Pinpoint the cell where the given text exists, returning its [X, Y] midpoint coordinate. 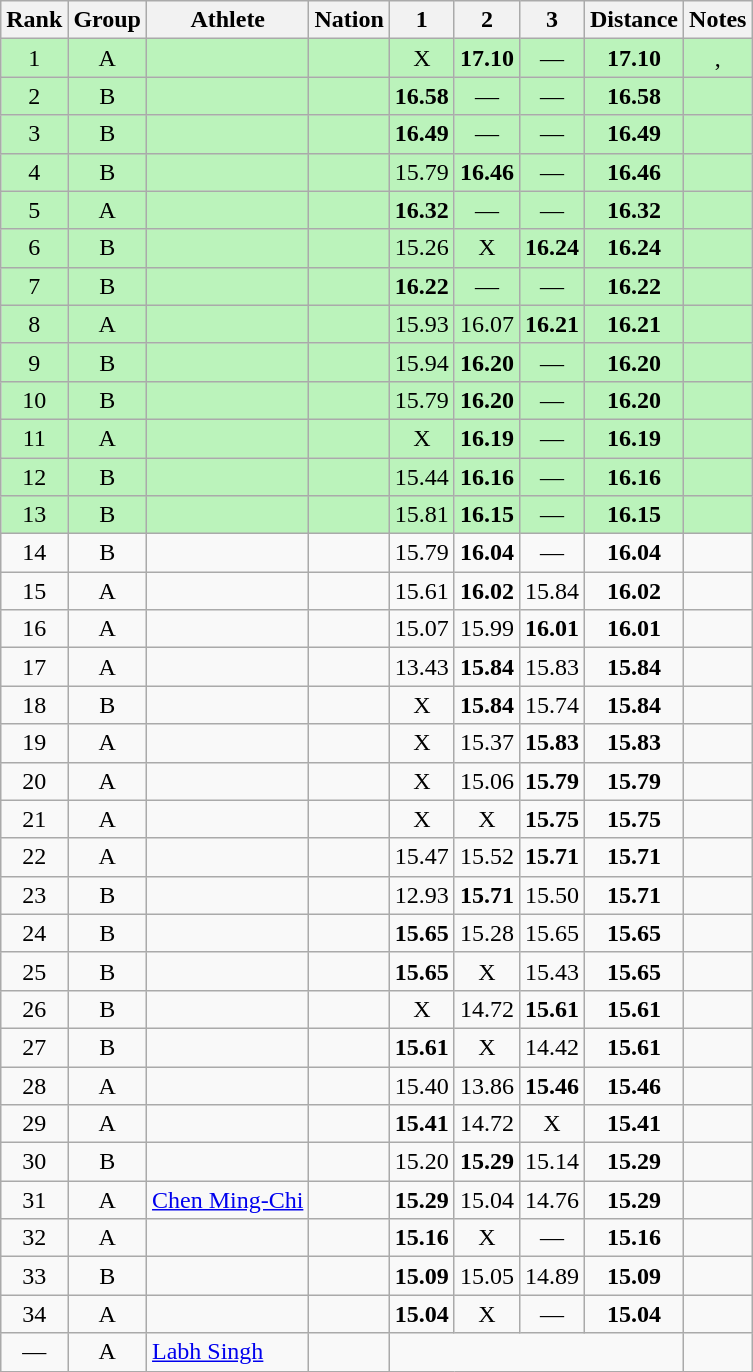
15 [34, 591]
15.94 [422, 362]
31 [34, 1200]
15.74 [552, 705]
13 [34, 515]
15.07 [422, 629]
15.99 [486, 629]
15.14 [552, 1162]
16 [34, 629]
Athlete [228, 20]
Group [108, 20]
28 [34, 1085]
17 [34, 667]
5 [34, 210]
Labh Singh [228, 1352]
15.81 [422, 515]
11 [34, 438]
12 [34, 477]
14.76 [552, 1200]
10 [34, 400]
15.28 [486, 933]
22 [34, 857]
Nation [349, 20]
34 [34, 1314]
15.26 [422, 248]
23 [34, 895]
, [718, 58]
15.43 [552, 971]
4 [34, 172]
27 [34, 1047]
15.44 [422, 477]
15.47 [422, 857]
8 [34, 324]
Notes [718, 20]
6 [34, 248]
15.05 [486, 1276]
15.06 [486, 781]
Rank [34, 20]
13.86 [486, 1085]
20 [34, 781]
9 [34, 362]
7 [34, 286]
Chen Ming-Chi [228, 1200]
29 [34, 1124]
12.93 [422, 895]
19 [34, 743]
15.20 [422, 1162]
14.89 [552, 1276]
Distance [634, 20]
21 [34, 819]
15.93 [422, 324]
16.07 [486, 324]
14.42 [552, 1047]
26 [34, 1009]
25 [34, 971]
15.52 [486, 857]
30 [34, 1162]
24 [34, 933]
14 [34, 553]
18 [34, 705]
15.37 [486, 743]
15.50 [552, 895]
32 [34, 1238]
15.40 [422, 1085]
13.43 [422, 667]
33 [34, 1276]
